From the cell containing the given text, extract its center point as (x, y) coordinate. 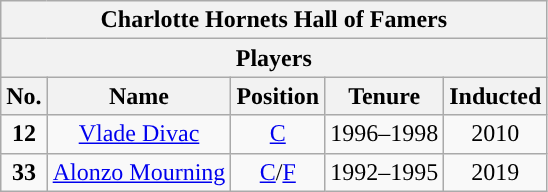
Tenure (384, 96)
1996–1998 (384, 134)
Players (274, 58)
Position (278, 96)
No. (24, 96)
Alonzo Mourning (139, 172)
12 (24, 134)
C (278, 134)
33 (24, 172)
2019 (496, 172)
2010 (496, 134)
Inducted (496, 96)
Charlotte Hornets Hall of Famers (274, 20)
C/F (278, 172)
Vlade Divac (139, 134)
1992–1995 (384, 172)
Name (139, 96)
